Capture the cell that displays the provided text and extract its [X, Y] central coordinate. 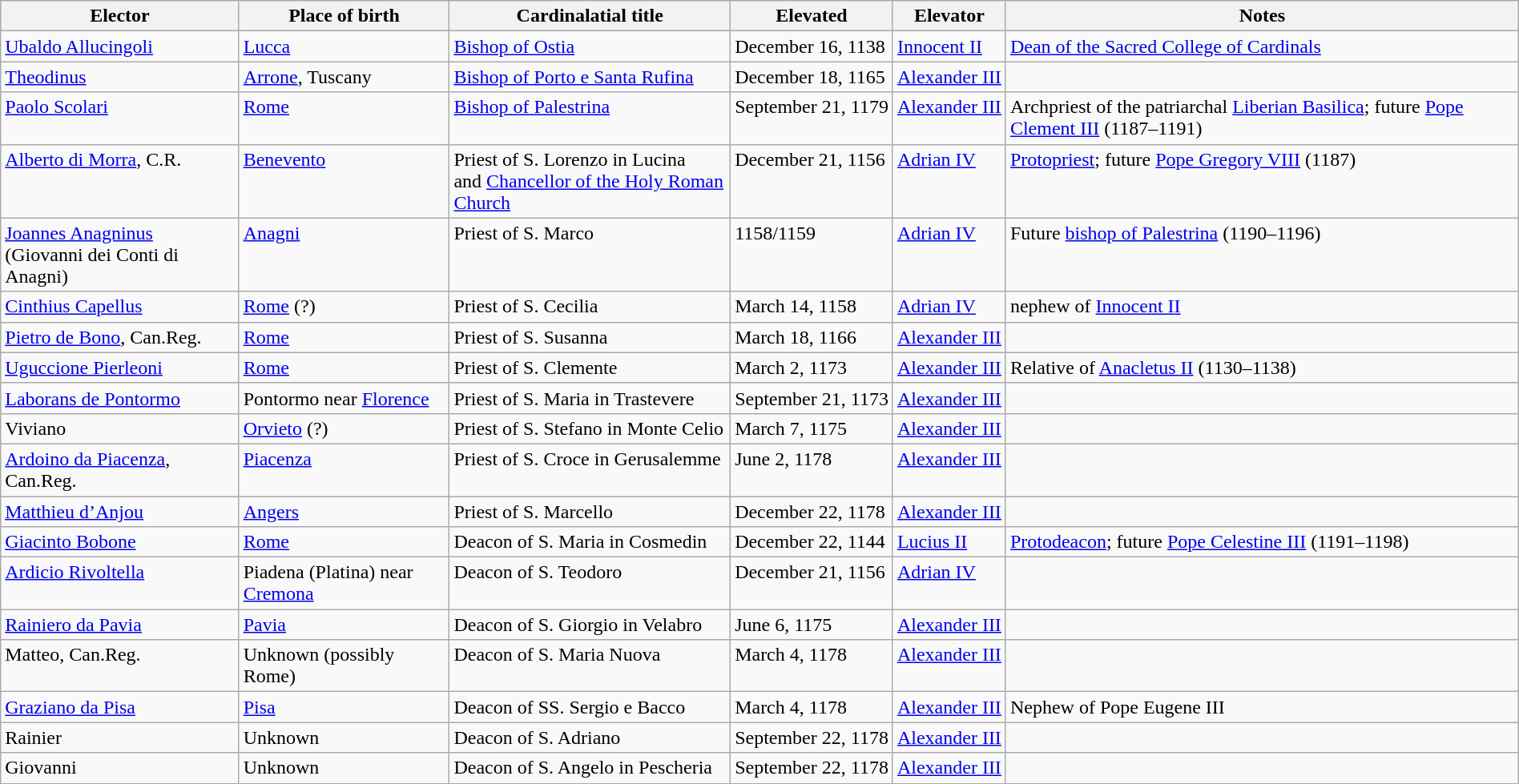
Paolo Scolari [120, 119]
Piadena (Platina) near Cremona [344, 583]
June 2, 1178 [812, 469]
Joannes Anagninus(Giovanni dei Conti di Anagni) [120, 255]
Relative of Anacletus II (1130–1138) [1262, 368]
Nephew of Pope Eugene III [1262, 707]
Anagni [344, 255]
Deacon of S. Maria in Cosmedin [590, 542]
Pavia [344, 625]
Bishop of Porto e Santa Rufina [590, 77]
September 21, 1173 [812, 398]
Piacenza [344, 469]
Priest of S. Croce in Gerusalemme [590, 469]
Deacon of SS. Sergio e Bacco [590, 707]
1158/1159 [812, 255]
Bishop of Ostia [590, 46]
Deacon of S. Teodoro [590, 583]
Dean of the Sacred College of Cardinals [1262, 46]
Elector [120, 16]
Pontormo near Florence [344, 398]
December 22, 1178 [812, 512]
March 14, 1158 [812, 307]
Alberto di Morra, C.R. [120, 181]
Angers [344, 512]
Theodinus [120, 77]
March 2, 1173 [812, 368]
Matthieu d’Anjou [120, 512]
nephew of Innocent II [1262, 307]
Ardoino da Piacenza, Can.Reg. [120, 469]
Lucius II [949, 542]
Future bishop of Palestrina (1190–1196) [1262, 255]
Notes [1262, 16]
December 18, 1165 [812, 77]
Uguccione Pierleoni [120, 368]
Cardinalatial title [590, 16]
Ardicio Rivoltella [120, 583]
Rome (?) [344, 307]
Innocent II [949, 46]
March 18, 1166 [812, 337]
Deacon of S. Angelo in Pescheria [590, 768]
Priest of S. Clemente [590, 368]
Archpriest of the patriarchal Liberian Basilica; future Pope Clement III (1187–1191) [1262, 119]
March 7, 1175 [812, 428]
Rainiero da Pavia [120, 625]
Protopriest; future Pope Gregory VIII (1187) [1262, 181]
Elevated [812, 16]
Priest of S. Stefano in Monte Celio [590, 428]
Elevator [949, 16]
Ubaldo Allucingoli [120, 46]
Giacinto Bobone [120, 542]
December 16, 1138 [812, 46]
Priest of S. Cecilia [590, 307]
Priest of S. Marcello [590, 512]
Priest of S. Lorenzo in Lucinaand Chancellor of the Holy Roman Church [590, 181]
Place of birth [344, 16]
Priest of S. Maria in Trastevere [590, 398]
Cinthius Capellus [120, 307]
Priest of S. Marco [590, 255]
Matteo, Can.Reg. [120, 666]
December 22, 1144 [812, 542]
Pisa [344, 707]
Unknown (possibly Rome) [344, 666]
Laborans de Pontormo [120, 398]
Pietro de Bono, Can.Reg. [120, 337]
Deacon of S. Giorgio in Velabro [590, 625]
Benevento [344, 181]
Bishop of Palestrina [590, 119]
Viviano [120, 428]
Deacon of S. Adriano [590, 738]
Giovanni [120, 768]
Protodeacon; future Pope Celestine III (1191–1198) [1262, 542]
Graziano da Pisa [120, 707]
Deacon of S. Maria Nuova [590, 666]
June 6, 1175 [812, 625]
Priest of S. Susanna [590, 337]
September 21, 1179 [812, 119]
Arrone, Tuscany [344, 77]
Orvieto (?) [344, 428]
Rainier [120, 738]
Lucca [344, 46]
